For the text-containing cell, return its midpoint in [x, y] coordinate format. 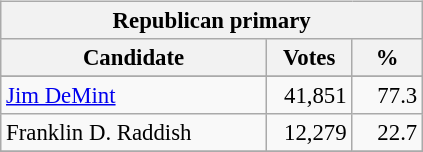
Jim DeMint [134, 96]
41,851 [309, 96]
77.3 [388, 96]
Votes [309, 58]
22.7 [388, 133]
% [388, 58]
Candidate [134, 58]
Republican primary [212, 21]
12,279 [309, 133]
Franklin D. Raddish [134, 133]
